Pinpoint the cell where the given text exists, returning its (x, y) midpoint coordinate. 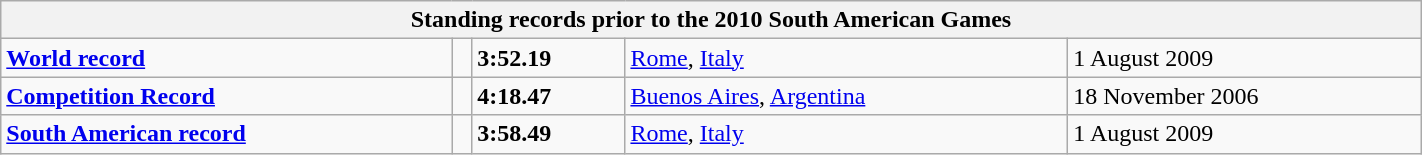
Buenos Aires, Argentina (846, 96)
Standing records prior to the 2010 South American Games (711, 20)
4:18.47 (548, 96)
18 November 2006 (1245, 96)
3:58.49 (548, 134)
Competition Record (226, 96)
World record (226, 58)
South American record (226, 134)
3:52.19 (548, 58)
